Search for the cell housing the specified text and yield its [x, y] center coordinate. 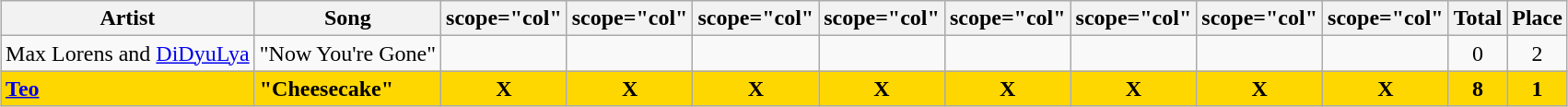
Place [1538, 18]
Total [1478, 18]
Song [347, 18]
8 [1478, 89]
1 [1538, 89]
0 [1478, 53]
Artist [128, 18]
Teo [128, 89]
2 [1538, 53]
"Cheesecake" [347, 89]
Max Lorens and DiDyuLya [128, 53]
"Now You're Gone" [347, 53]
